Capture the cell that displays the provided text and extract its [X, Y] central coordinate. 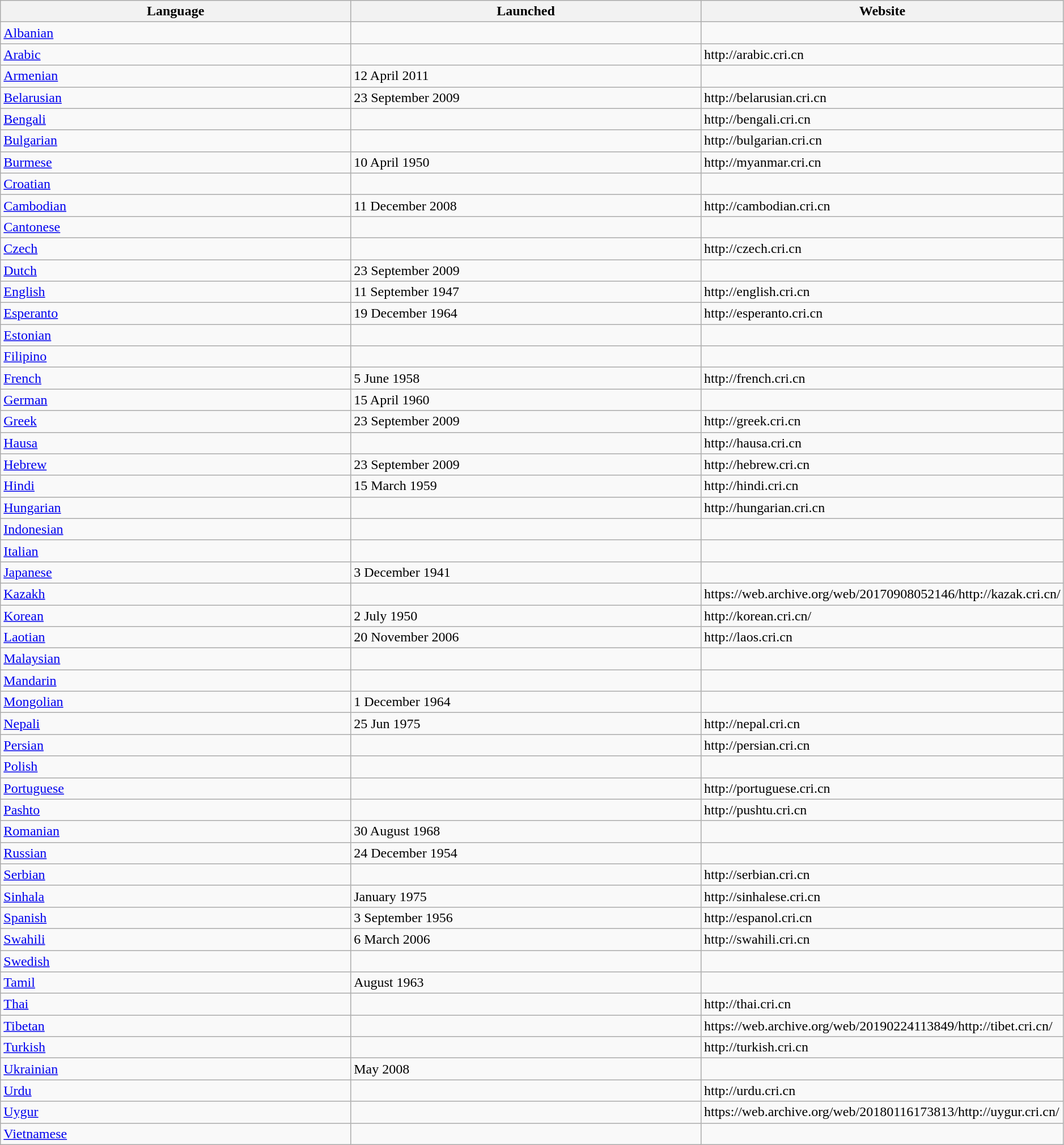
http://portuguese.cri.cn [882, 788]
Romanian [176, 831]
Language [176, 11]
Urdu [176, 1091]
Croatian [176, 184]
http://hungarian.cri.cn [882, 508]
http://czech.cri.cn [882, 248]
https://web.archive.org/web/20190224113849/http://tibet.cri.cn/ [882, 1026]
Thai [176, 1004]
Website [882, 11]
http://sinhalese.cri.cn [882, 896]
http://esperanto.cri.cn [882, 314]
http://hausa.cri.cn [882, 443]
Portuguese [176, 788]
http://urdu.cri.cn [882, 1091]
January 1975 [526, 896]
Cantonese [176, 227]
http://persian.cri.cn [882, 745]
http://turkish.cri.cn [882, 1047]
Turkish [176, 1047]
Pashto [176, 810]
Cambodian [176, 205]
1 December 1964 [526, 702]
Russian [176, 853]
http://hebrew.cri.cn [882, 464]
http://nepal.cri.cn [882, 724]
Kazakh [176, 594]
12 April 2011 [526, 76]
3 September 1956 [526, 918]
http://korean.cri.cn/ [882, 615]
6 March 2006 [526, 939]
Hindi [176, 486]
Vietnamese [176, 1134]
Tamil [176, 983]
French [176, 378]
Spanish [176, 918]
German [176, 400]
15 March 1959 [526, 486]
http://bengali.cri.cn [882, 119]
2 July 1950 [526, 615]
http://french.cri.cn [882, 378]
Greek [176, 421]
Mandarin [176, 681]
http://serbian.cri.cn [882, 874]
Indonesian [176, 529]
Mongolian [176, 702]
Hausa [176, 443]
19 December 1964 [526, 314]
Hungarian [176, 508]
Burmese [176, 162]
Belarusian [176, 98]
5 June 1958 [526, 378]
Japanese [176, 572]
Tibetan [176, 1026]
Laotian [176, 637]
http://espanol.cri.cn [882, 918]
Serbian [176, 874]
Czech [176, 248]
Swahili [176, 939]
http://pushtu.cri.cn [882, 810]
Filipino [176, 357]
May 2008 [526, 1069]
Uygur [176, 1112]
English [176, 292]
Arabic [176, 54]
20 November 2006 [526, 637]
Ukrainian [176, 1069]
http://arabic.cri.cn [882, 54]
http://swahili.cri.cn [882, 939]
Armenian [176, 76]
http://belarusian.cri.cn [882, 98]
http://myanmar.cri.cn [882, 162]
Albanian [176, 33]
http://laos.cri.cn [882, 637]
Nepali [176, 724]
Sinhala [176, 896]
Polish [176, 767]
30 August 1968 [526, 831]
25 Jun 1975 [526, 724]
August 1963 [526, 983]
11 September 1947 [526, 292]
Esperanto [176, 314]
http://english.cri.cn [882, 292]
http://cambodian.cri.cn [882, 205]
Hebrew [176, 464]
Italian [176, 551]
Korean [176, 615]
http://bulgarian.cri.cn [882, 141]
Launched [526, 11]
Bulgarian [176, 141]
Swedish [176, 961]
http://greek.cri.cn [882, 421]
Bengali [176, 119]
3 December 1941 [526, 572]
https://web.archive.org/web/20180116173813/http://uygur.cri.cn/ [882, 1112]
https://web.archive.org/web/20170908052146/http://kazak.cri.cn/ [882, 594]
http://thai.cri.cn [882, 1004]
http://hindi.cri.cn [882, 486]
Malaysian [176, 659]
Persian [176, 745]
Estonian [176, 335]
15 April 1960 [526, 400]
Dutch [176, 271]
24 December 1954 [526, 853]
10 April 1950 [526, 162]
11 December 2008 [526, 205]
